Return (x, y) of the center of cell containing provided text 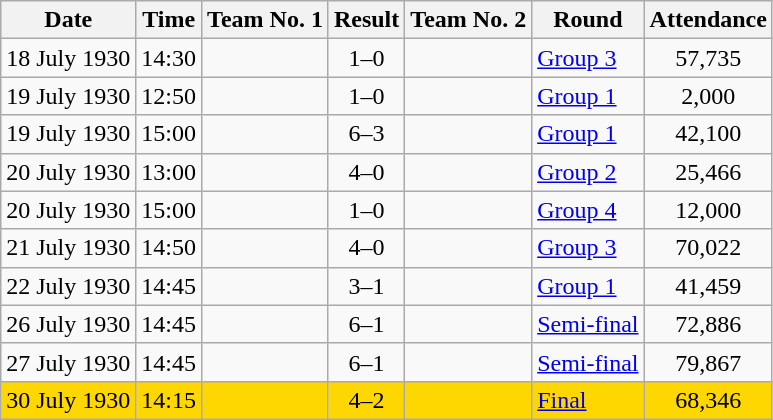
14:30 (169, 58)
68,346 (708, 400)
Group 2 (588, 172)
2,000 (708, 96)
6–3 (366, 134)
57,735 (708, 58)
25,466 (708, 172)
30 July 1930 (68, 400)
27 July 1930 (68, 362)
70,022 (708, 248)
14:15 (169, 400)
Result (366, 20)
26 July 1930 (68, 324)
14:50 (169, 248)
42,100 (708, 134)
Final (588, 400)
79,867 (708, 362)
12,000 (708, 210)
22 July 1930 (68, 286)
12:50 (169, 96)
18 July 1930 (68, 58)
3–1 (366, 286)
13:00 (169, 172)
Date (68, 20)
4–2 (366, 400)
Attendance (708, 20)
Round (588, 20)
41,459 (708, 286)
72,886 (708, 324)
21 July 1930 (68, 248)
Team No. 1 (266, 20)
Team No. 2 (468, 20)
Time (169, 20)
Group 4 (588, 210)
